Search for the cell housing the specified text and yield its [X, Y] center coordinate. 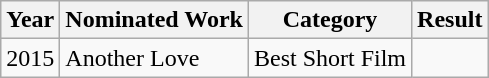
Another Love [154, 58]
Category [330, 20]
Year [30, 20]
Result [450, 20]
2015 [30, 58]
Best Short Film [330, 58]
Nominated Work [154, 20]
